Output the (X, Y) coordinate of the center of the cell containing the given text.  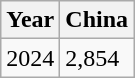
2024 (30, 58)
Year (30, 20)
2,854 (97, 58)
China (97, 20)
